Detect which cell encompasses the target text, then output its [X, Y] center coordinate. 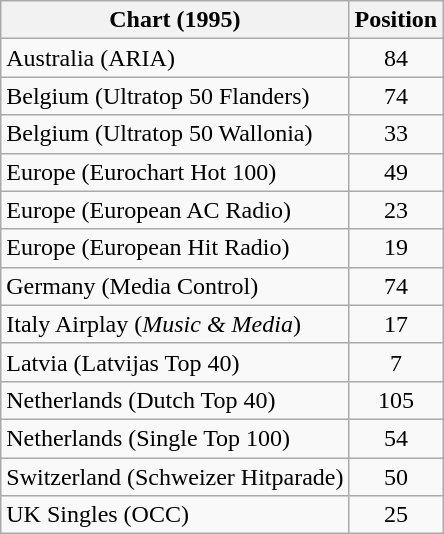
Australia (ARIA) [175, 58]
Netherlands (Dutch Top 40) [175, 400]
54 [396, 438]
50 [396, 477]
Europe (European Hit Radio) [175, 248]
17 [396, 324]
49 [396, 172]
Europe (Eurochart Hot 100) [175, 172]
Chart (1995) [175, 20]
Germany (Media Control) [175, 286]
Latvia (Latvijas Top 40) [175, 362]
Switzerland (Schweizer Hitparade) [175, 477]
UK Singles (OCC) [175, 515]
84 [396, 58]
Italy Airplay (Music & Media) [175, 324]
23 [396, 210]
19 [396, 248]
7 [396, 362]
Position [396, 20]
105 [396, 400]
Belgium (Ultratop 50 Flanders) [175, 96]
25 [396, 515]
33 [396, 134]
Europe (European AC Radio) [175, 210]
Belgium (Ultratop 50 Wallonia) [175, 134]
Netherlands (Single Top 100) [175, 438]
